Return [X, Y] of the center of cell containing provided text 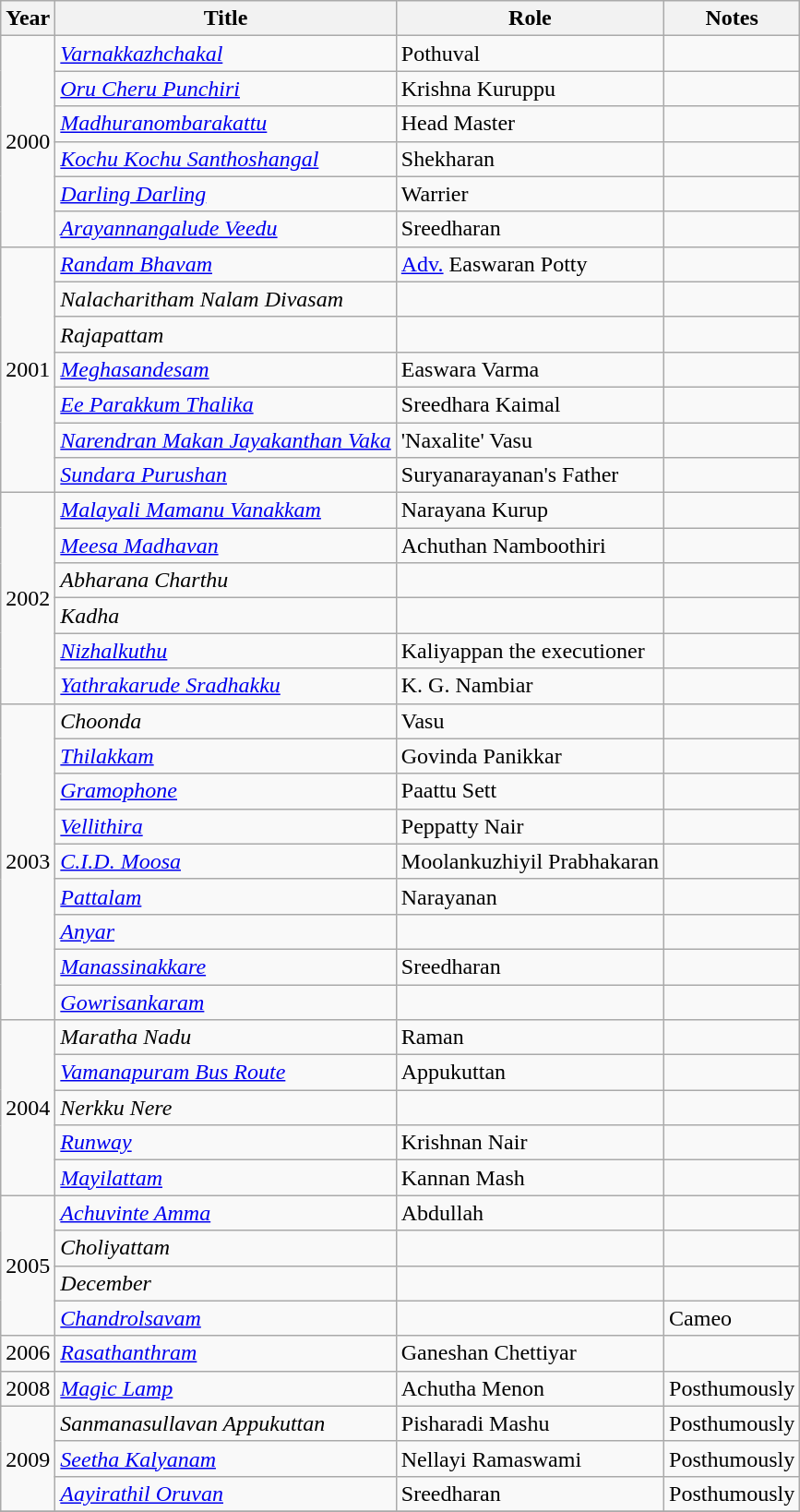
Varnakkazhchakal [225, 54]
Sreedhara Kaimal [530, 404]
2006 [28, 1353]
Kannan Mash [530, 1178]
Title [225, 18]
Abdullah [530, 1213]
2009 [28, 1458]
Kochu Kochu Santhoshangal [225, 159]
Sanmanasullavan Appukuttan [225, 1423]
Chandrolsavam [225, 1318]
Arayannangalude Veedu [225, 229]
2008 [28, 1388]
Narayana Kurup [530, 510]
Darling Darling [225, 194]
Suryanarayanan's Father [530, 475]
Ee Parakkum Thalika [225, 404]
Pothuval [530, 54]
Aayirathil Oruvan [225, 1494]
Gowrisankaram [225, 1002]
Madhuranombarakattu [225, 124]
December [225, 1283]
Achuvinte Amma [225, 1213]
Notes [733, 18]
Choliyattam [225, 1248]
Head Master [530, 124]
Nizhalkuthu [225, 651]
Appukuttan [530, 1073]
Rasathanthram [225, 1353]
Vasu [530, 721]
Easwara Varma [530, 369]
Oru Cheru Punchiri [225, 89]
Year [28, 18]
Mayilattam [225, 1178]
2003 [28, 862]
Raman [530, 1038]
Gramophone [225, 791]
Govinda Panikkar [530, 756]
Meghasandesam [225, 369]
2004 [28, 1108]
Meesa Madhavan [225, 546]
Malayali Mamanu Vanakkam [225, 510]
Pisharadi Mashu [530, 1423]
Manassinakkare [225, 966]
Anyar [225, 931]
C.I.D. Moosa [225, 861]
Krishna Kuruppu [530, 89]
Seetha Kalyanam [225, 1458]
Narendran Makan Jayakanthan Vaka [225, 440]
Randam Bhavam [225, 264]
Kaliyappan the executioner [530, 651]
K. G. Nambiar [530, 686]
2002 [28, 598]
Pattalam [225, 896]
Vamanapuram Bus Route [225, 1073]
Runway [225, 1143]
Ganeshan Chettiyar [530, 1353]
Peppatty Nair [530, 826]
Sundara Purushan [225, 475]
Kadha [225, 616]
Rajapattam [225, 334]
'Naxalite' Vasu [530, 440]
Yathrakarude Sradhakku [225, 686]
Paattu Sett [530, 791]
Narayanan [530, 896]
Nellayi Ramaswami [530, 1458]
Warrier [530, 194]
Krishnan Nair [530, 1143]
Thilakkam [225, 756]
Abharana Charthu [225, 581]
2000 [28, 141]
Achutha Menon [530, 1388]
Adv. Easwaran Potty [530, 264]
Magic Lamp [225, 1388]
Vellithira [225, 826]
Moolankuzhiyil Prabhakaran [530, 861]
Nerkku Nere [225, 1108]
2001 [28, 369]
Achuthan Namboothiri [530, 546]
Shekharan [530, 159]
2005 [28, 1266]
Nalacharitham Nalam Divasam [225, 299]
Choonda [225, 721]
Maratha Nadu [225, 1038]
Role [530, 18]
Cameo [733, 1318]
